Provide the (x, y) coordinate of the cell's center where the given text is located.  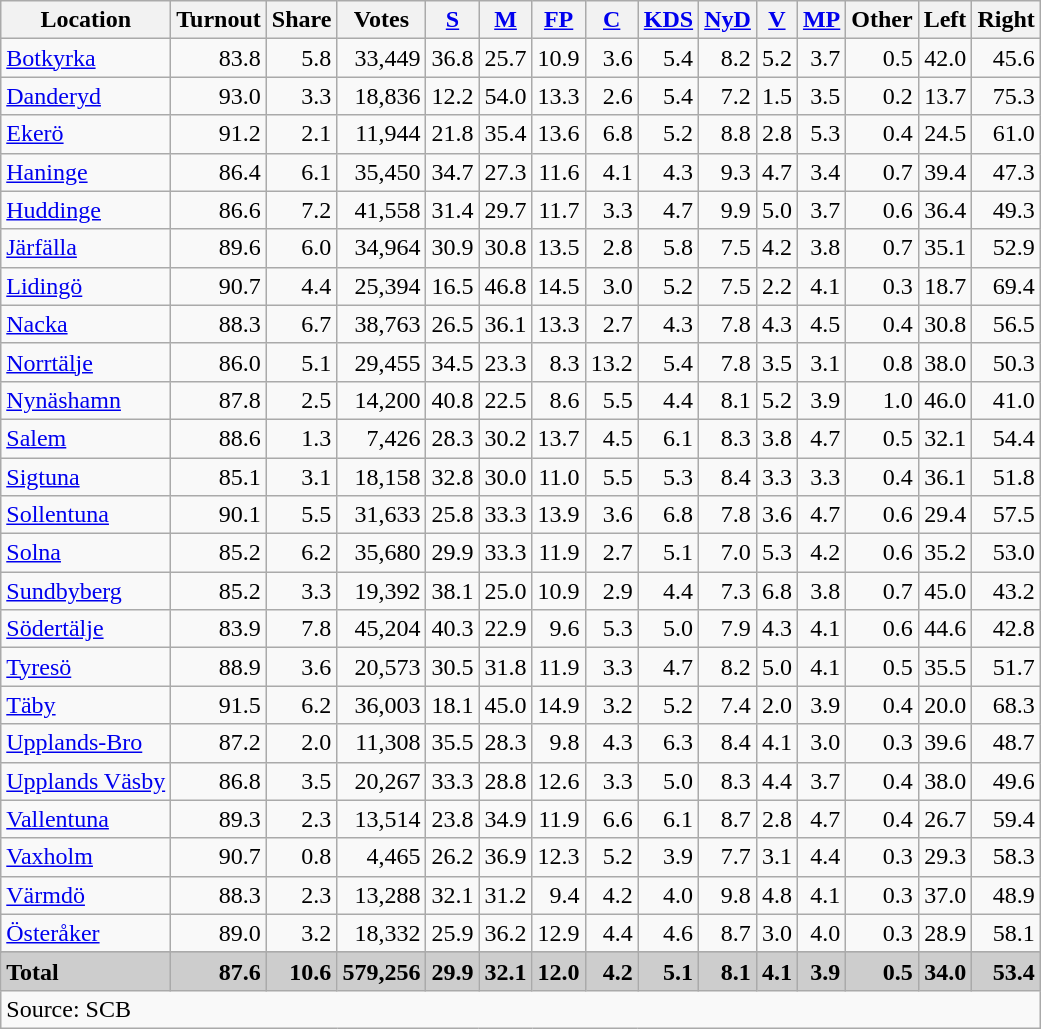
29.4 (945, 515)
Turnout (219, 20)
14,200 (382, 400)
36.8 (452, 58)
36,003 (382, 705)
49.3 (1006, 210)
25.8 (452, 515)
9.3 (728, 172)
Järfälla (86, 248)
39.6 (945, 743)
4.8 (776, 895)
Location (86, 20)
18,158 (382, 477)
19,392 (382, 591)
87.2 (219, 743)
28.8 (506, 781)
40.3 (452, 629)
20,267 (382, 781)
16.5 (452, 286)
18.1 (452, 705)
579,256 (382, 971)
30.0 (506, 477)
8.6 (558, 400)
Tyresö (86, 667)
Vaxholm (86, 857)
45.6 (1006, 58)
6.7 (302, 324)
41.0 (1006, 400)
11.7 (558, 210)
2.1 (302, 134)
Huddinge (86, 210)
36.9 (506, 857)
51.8 (1006, 477)
53.4 (1006, 971)
2.6 (612, 96)
9.6 (558, 629)
4.6 (668, 933)
3.4 (821, 172)
Upplands-Bro (86, 743)
30.2 (506, 438)
87.8 (219, 400)
7,426 (382, 438)
7.9 (728, 629)
33,449 (382, 58)
1.3 (302, 438)
42.8 (1006, 629)
13.9 (558, 515)
12.0 (558, 971)
31.4 (452, 210)
29,455 (382, 362)
NyD (728, 20)
7.3 (728, 591)
Botkyrka (86, 58)
59.4 (1006, 819)
52.9 (1006, 248)
Left (945, 20)
Source: SCB (521, 1009)
31.2 (506, 895)
46.0 (945, 400)
89.6 (219, 248)
53.0 (1006, 553)
9.4 (558, 895)
MP (821, 20)
12.2 (452, 96)
45,204 (382, 629)
26.5 (452, 324)
34.9 (506, 819)
38.1 (452, 591)
88.6 (219, 438)
68.3 (1006, 705)
Sigtuna (86, 477)
18,836 (382, 96)
Votes (382, 20)
10.6 (302, 971)
2.5 (302, 400)
Danderyd (86, 96)
88.9 (219, 667)
1.0 (882, 400)
83.9 (219, 629)
35,450 (382, 172)
41,558 (382, 210)
35.1 (945, 248)
12.6 (558, 781)
25,394 (382, 286)
31.8 (506, 667)
26.7 (945, 819)
Värmdö (86, 895)
12.3 (558, 857)
34,964 (382, 248)
39.4 (945, 172)
KDS (668, 20)
11.0 (558, 477)
Ekerö (86, 134)
20,573 (382, 667)
2.9 (612, 591)
Norrtälje (86, 362)
48.9 (1006, 895)
90.1 (219, 515)
6.3 (668, 743)
49.6 (1006, 781)
30.9 (452, 248)
11,308 (382, 743)
35,680 (382, 553)
29.3 (945, 857)
47.3 (1006, 172)
18,332 (382, 933)
37.0 (945, 895)
58.1 (1006, 933)
91.5 (219, 705)
46.8 (506, 286)
42.0 (945, 58)
40.8 (452, 400)
89.0 (219, 933)
93.0 (219, 96)
9.9 (728, 210)
89.3 (219, 819)
38,763 (382, 324)
Södertälje (86, 629)
4,465 (382, 857)
25.9 (452, 933)
83.8 (219, 58)
28.9 (945, 933)
Salem (86, 438)
34.7 (452, 172)
12.9 (558, 933)
Lidingö (86, 286)
69.4 (1006, 286)
23.8 (452, 819)
S (452, 20)
14.9 (558, 705)
91.2 (219, 134)
25.0 (506, 591)
13.6 (558, 134)
86.0 (219, 362)
29.7 (506, 210)
48.7 (1006, 743)
57.5 (1006, 515)
Nacka (86, 324)
2.2 (776, 286)
6.6 (612, 819)
75.3 (1006, 96)
86.4 (219, 172)
35.2 (945, 553)
14.5 (558, 286)
44.6 (945, 629)
87.6 (219, 971)
23.3 (506, 362)
0.2 (882, 96)
34.0 (945, 971)
7.0 (728, 553)
36.4 (945, 210)
11,944 (382, 134)
Nynäshamn (86, 400)
54.0 (506, 96)
24.5 (945, 134)
FP (558, 20)
22.9 (506, 629)
86.6 (219, 210)
43.2 (1006, 591)
13.2 (612, 362)
Sollentuna (86, 515)
85.1 (219, 477)
34.5 (452, 362)
56.5 (1006, 324)
31,633 (382, 515)
Other (882, 20)
32.8 (452, 477)
C (612, 20)
27.3 (506, 172)
21.8 (452, 134)
22.5 (506, 400)
54.4 (1006, 438)
13,514 (382, 819)
Sundbyberg (86, 591)
Haninge (86, 172)
Upplands Väsby (86, 781)
Solna (86, 553)
Österåker (86, 933)
86.8 (219, 781)
36.2 (506, 933)
1.5 (776, 96)
Vallentuna (86, 819)
7.4 (728, 705)
26.2 (452, 857)
V (776, 20)
58.3 (1006, 857)
18.7 (945, 286)
Total (86, 971)
Täby (86, 705)
Right (1006, 20)
30.5 (452, 667)
61.0 (1006, 134)
M (506, 20)
6.0 (302, 248)
20.0 (945, 705)
50.3 (1006, 362)
Share (302, 20)
35.4 (506, 134)
13.5 (558, 248)
25.7 (506, 58)
13,288 (382, 895)
51.7 (1006, 667)
8.8 (728, 134)
11.6 (558, 172)
7.7 (728, 857)
